From the cell containing the given text, extract its center point as (X, Y) coordinate. 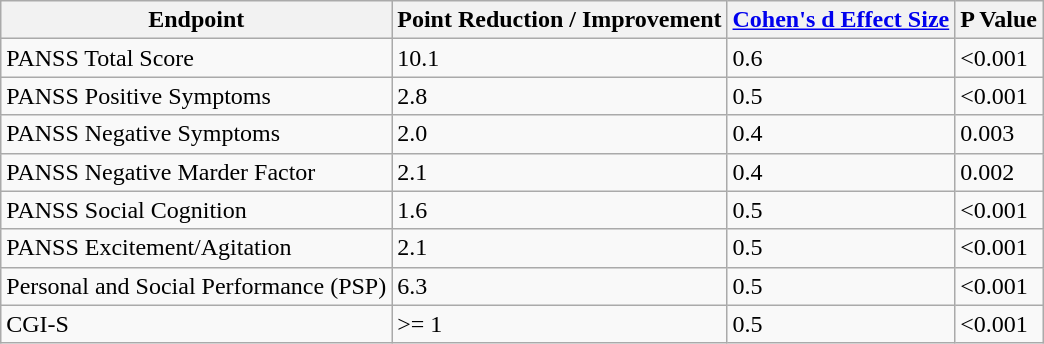
0.003 (999, 134)
6.3 (560, 286)
P Value (999, 20)
1.6 (560, 210)
2.0 (560, 134)
Endpoint (196, 20)
Cohen's d Effect Size (841, 20)
0.6 (841, 58)
CGI-S (196, 324)
Personal and Social Performance (PSP) (196, 286)
>= 1 (560, 324)
0.002 (999, 172)
PANSS Total Score (196, 58)
PANSS Positive Symptoms (196, 96)
PANSS Social Cognition (196, 210)
Point Reduction / Improvement (560, 20)
2.8 (560, 96)
PANSS Excitement/Agitation (196, 248)
PANSS Negative Symptoms (196, 134)
10.1 (560, 58)
PANSS Negative Marder Factor (196, 172)
